Find where the given text appears and provide that cell's center as [x, y] coordinate. 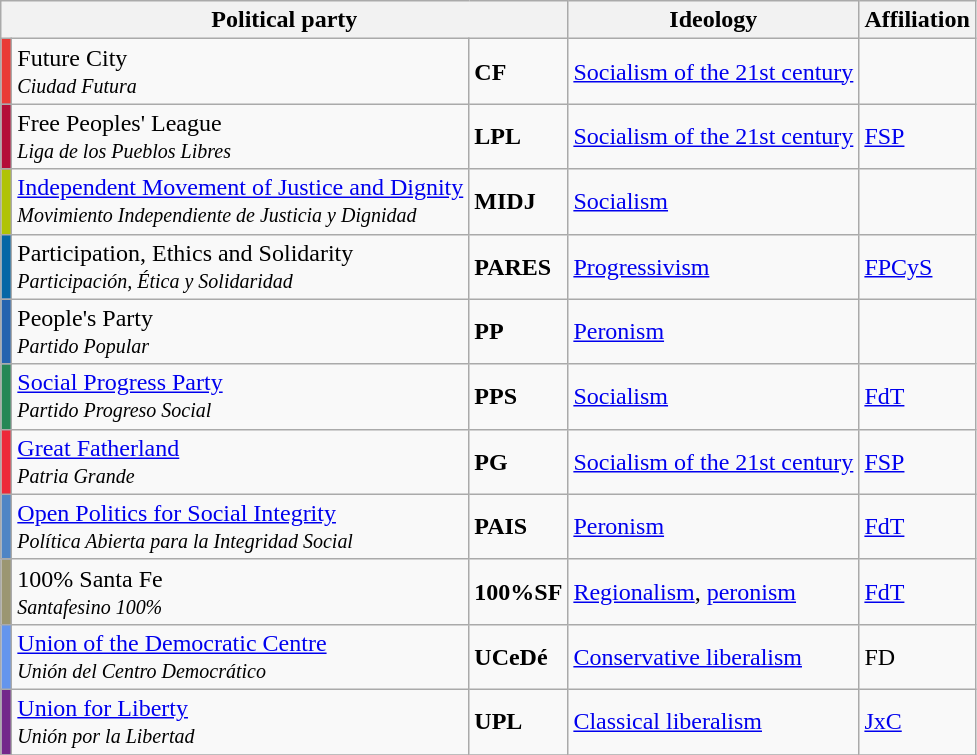
Progressivism [714, 266]
PG [518, 462]
Regionalism, peronism [714, 592]
PAIS [518, 526]
Political party [284, 20]
PP [518, 332]
UCeDé [518, 656]
FPCyS [917, 266]
Future CityCiudad Futura [240, 72]
Ideology [714, 20]
Union of the Democratic CentreUnión del Centro Democrático [240, 656]
PARES [518, 266]
Great FatherlandPatria Grande [240, 462]
LPL [518, 136]
MIDJ [518, 202]
Classical liberalism [714, 722]
Free Peoples' LeagueLiga de los Pueblos Libres [240, 136]
Social Progress PartyPartido Progreso Social [240, 396]
Independent Movement of Justice and DignityMovimiento Independiente de Justicia y Dignidad [240, 202]
100%SF [518, 592]
Open Politics for Social IntegrityPolítica Abierta para la Integridad Social [240, 526]
UPL [518, 722]
People's PartyPartido Popular [240, 332]
FD [917, 656]
Conservative liberalism [714, 656]
Union for LibertyUnión por la Libertad [240, 722]
CF [518, 72]
JxC [917, 722]
100% Santa FeSantafesino 100% [240, 592]
PPS [518, 396]
Participation, Ethics and SolidarityParticipación, Ética y Solidaridad [240, 266]
Affiliation [917, 20]
